Detect which cell encompasses the target text, then output its [x, y] center coordinate. 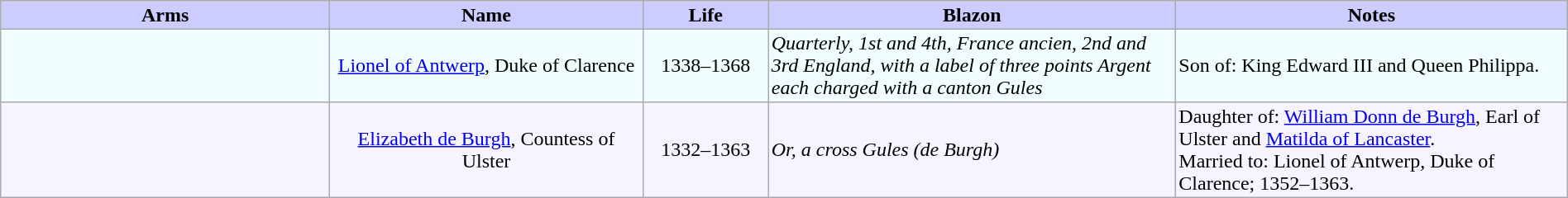
1338–1368 [705, 65]
Quarterly, 1st and 4th, France ancien, 2nd and 3rd England, with a label of three points Argent each charged with a canton Gules [973, 65]
Name [486, 15]
Arms [165, 15]
Lionel of Antwerp, Duke of Clarence [486, 65]
Life [705, 15]
Notes [1372, 15]
Son of: King Edward III and Queen Philippa. [1372, 65]
Blazon [973, 15]
Daughter of: William Donn de Burgh, Earl of Ulster and Matilda of Lancaster.Married to: Lionel of Antwerp, Duke of Clarence; 1352–1363. [1372, 150]
1332–1363 [705, 150]
Or, a cross Gules (de Burgh) [973, 150]
Elizabeth de Burgh, Countess of Ulster [486, 150]
